Output the (X, Y) coordinate of the center of the cell containing the given text.  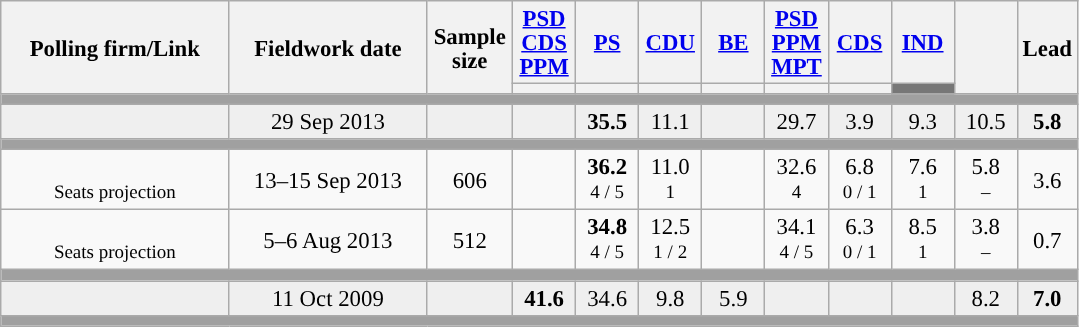
3.8 – (986, 240)
11.01 (670, 180)
29 Sep 2013 (328, 122)
36.24 / 5 (608, 180)
13–15 Sep 2013 (328, 180)
6.80 / 1 (860, 180)
41.6 (544, 298)
12.51 / 2 (670, 240)
3.9 (860, 122)
6.30 / 1 (860, 240)
34.14 / 5 (796, 240)
35.5 (608, 122)
5.8 (1047, 122)
7.61 (922, 180)
3.6 (1047, 180)
8.51 (922, 240)
11.1 (670, 122)
9.8 (670, 298)
8.2 (986, 298)
11 Oct 2009 (328, 298)
5–6 Aug 2013 (328, 240)
IND (922, 42)
606 (470, 180)
0.7 (1047, 240)
Polling firm/Link (115, 48)
5.8 – (986, 180)
Lead (1047, 48)
PS (608, 42)
Sample size (470, 48)
32.64 (796, 180)
Fieldwork date (328, 48)
9.3 (922, 122)
PSDCDSPPM (544, 42)
512 (470, 240)
10.5 (986, 122)
PSDPPMMPT (796, 42)
BE (734, 42)
34.6 (608, 298)
CDU (670, 42)
34.84 / 5 (608, 240)
7.0 (1047, 298)
CDS (860, 42)
29.7 (796, 122)
5.9 (734, 298)
